For the text-containing cell, return its midpoint in [x, y] coordinate format. 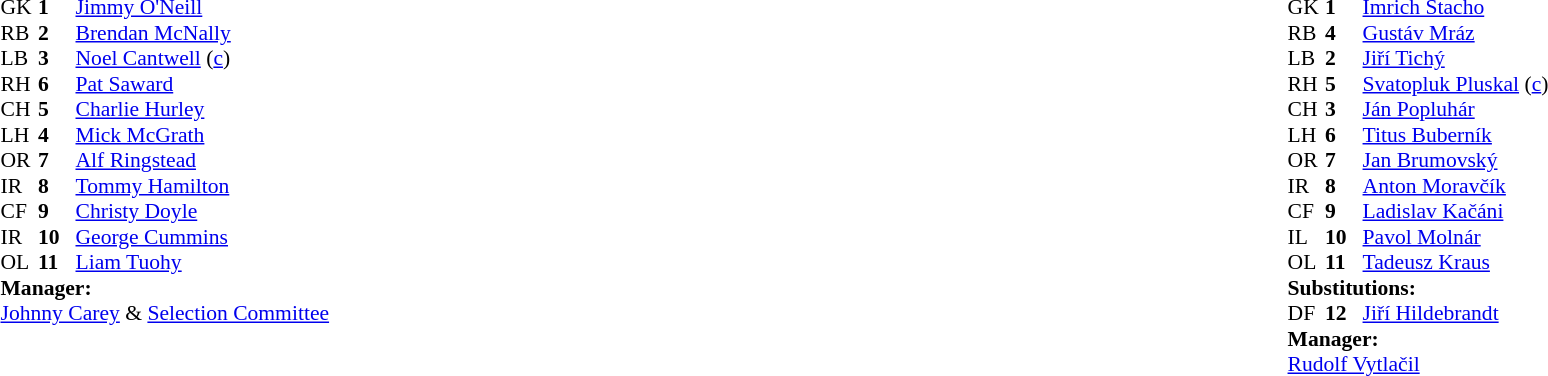
Tommy Hamilton [203, 186]
DF [1307, 313]
12 [1344, 313]
Johnny Carey & Selection Committee [164, 313]
Liam Tuohy [203, 263]
Alf Ringstead [203, 161]
Manager: [164, 288]
Pat Saward [203, 84]
Brendan McNally [203, 33]
George Cummins [203, 237]
Noel Cantwell (c) [203, 59]
IL [1307, 237]
Christy Doyle [203, 211]
Charlie Hurley [203, 109]
Mick McGrath [203, 135]
